Return the (X, Y) coordinate for the center point of the cell that contains the specified text.  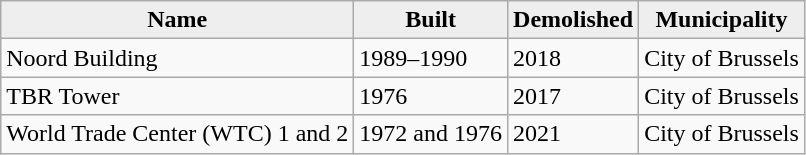
2017 (574, 96)
Name (178, 20)
1972 and 1976 (431, 134)
World Trade Center (WTC) 1 and 2 (178, 134)
TBR Tower (178, 96)
Built (431, 20)
2021 (574, 134)
2018 (574, 58)
Noord Building (178, 58)
1976 (431, 96)
Municipality (722, 20)
Demolished (574, 20)
1989–1990 (431, 58)
